Search for the cell housing the specified text and yield its [X, Y] center coordinate. 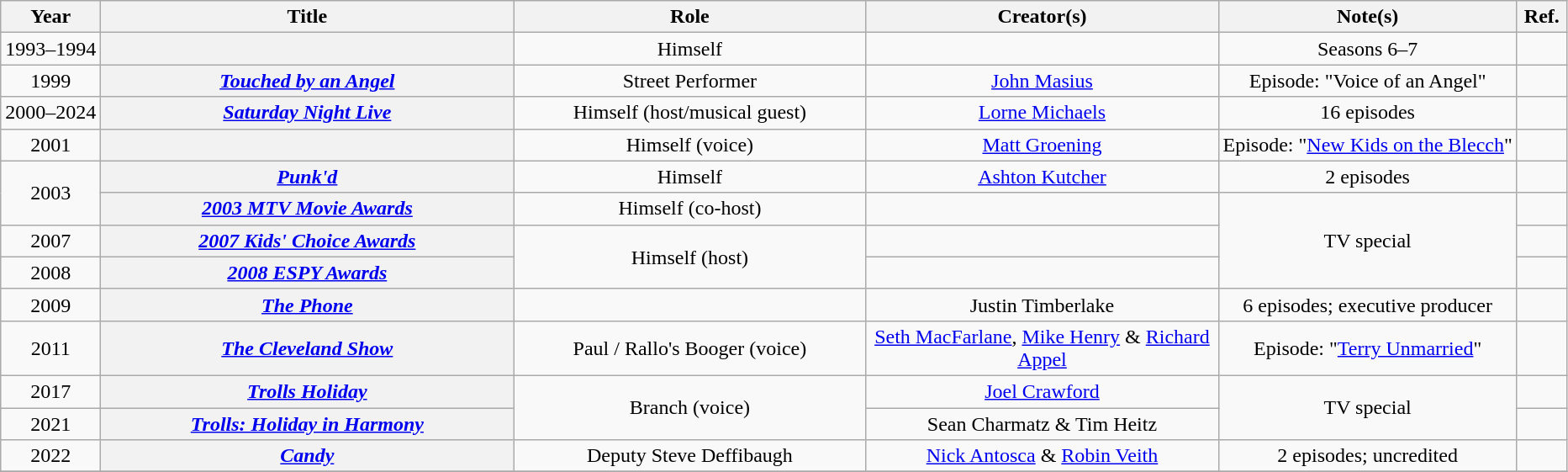
2007 [50, 241]
Episode: "Voice of an Angel" [1367, 81]
2 episodes [1367, 177]
Trolls Holiday [308, 391]
Justin Timberlake [1043, 305]
Himself (co-host) [689, 209]
Punk'd [308, 177]
Himself (host/musical guest) [689, 113]
Matt Groening [1043, 145]
16 episodes [1367, 113]
2009 [50, 305]
Deputy Steve Deffibaugh [689, 456]
Street Performer [689, 81]
2008 ESPY Awards [308, 273]
Touched by an Angel [308, 81]
2011 [50, 348]
Creator(s) [1043, 17]
Role [689, 17]
2003 MTV Movie Awards [308, 209]
John Masius [1043, 81]
Himself (voice) [689, 145]
Ashton Kutcher [1043, 177]
Nick Antosca & Robin Veith [1043, 456]
Year [50, 17]
1993–1994 [50, 49]
2 episodes; uncredited [1367, 456]
Title [308, 17]
Paul / Rallo's Booger (voice) [689, 348]
Episode: "Terry Unmarried" [1367, 348]
The Phone [308, 305]
2000–2024 [50, 113]
2021 [50, 423]
Trolls: Holiday in Harmony [308, 423]
Ref. [1542, 17]
Note(s) [1367, 17]
2003 [50, 193]
Saturday Night Live [308, 113]
Sean Charmatz & Tim Heitz [1043, 423]
2001 [50, 145]
2007 Kids' Choice Awards [308, 241]
1999 [50, 81]
Lorne Michaels [1043, 113]
Joel Crawford [1043, 391]
6 episodes; executive producer [1367, 305]
2008 [50, 273]
Seth MacFarlane, Mike Henry & Richard Appel [1043, 348]
Candy [308, 456]
Episode: "New Kids on the Blecch" [1367, 145]
2017 [50, 391]
2022 [50, 456]
Seasons 6–7 [1367, 49]
The Cleveland Show [308, 348]
Himself (host) [689, 257]
Branch (voice) [689, 407]
